Provide the (X, Y) coordinate of the cell's center where the given text is located.  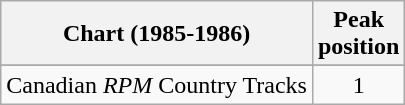
Chart (1985-1986) (157, 34)
1 (358, 85)
Canadian RPM Country Tracks (157, 85)
Peakposition (358, 34)
